Determine the (X, Y) coordinate at the center of the cell enclosing the given text.  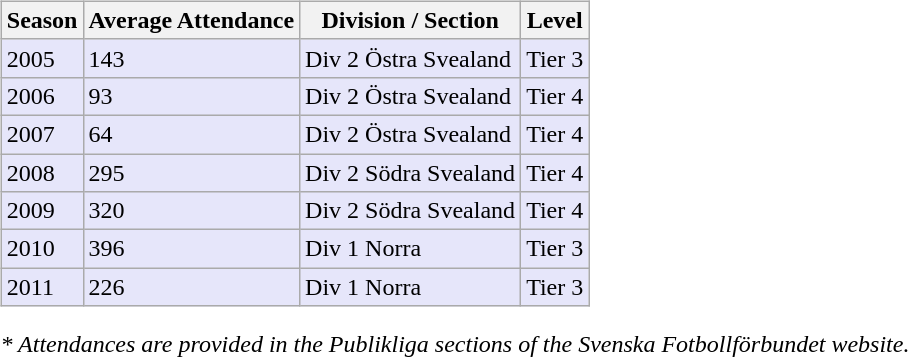
2007 (42, 134)
2010 (42, 249)
2009 (42, 211)
2011 (42, 287)
143 (192, 58)
Division / Section (410, 20)
Season (42, 20)
64 (192, 134)
2006 (42, 96)
Average Attendance (192, 20)
226 (192, 287)
Level (555, 20)
2005 (42, 58)
320 (192, 211)
93 (192, 96)
396 (192, 249)
295 (192, 173)
2008 (42, 173)
